Return [X, Y] of the center of cell containing provided text 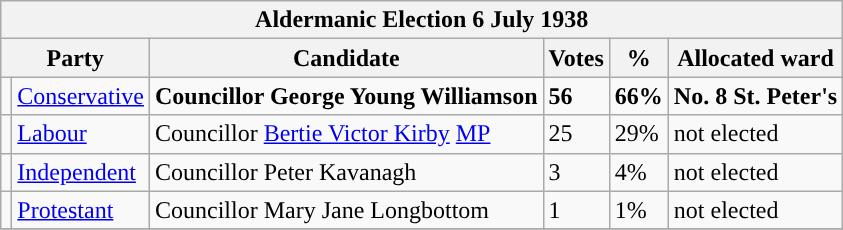
Party [76, 58]
25 [576, 134]
1% [638, 210]
Aldermanic Election 6 July 1938 [422, 20]
3 [576, 172]
Councillor George Young Williamson [347, 96]
Councillor Bertie Victor Kirby MP [347, 134]
29% [638, 134]
Councillor Mary Jane Longbottom [347, 210]
% [638, 58]
No. 8 St. Peter's [755, 96]
Votes [576, 58]
Candidate [347, 58]
Independent [81, 172]
Conservative [81, 96]
4% [638, 172]
Labour [81, 134]
56 [576, 96]
Councillor Peter Kavanagh [347, 172]
Allocated ward [755, 58]
66% [638, 96]
1 [576, 210]
Protestant [81, 210]
